From the cell containing the given text, extract its center point as [X, Y] coordinate. 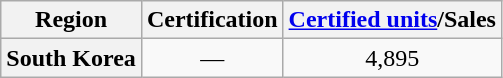
Certification [212, 20]
Certified units/Sales [392, 20]
4,895 [392, 58]
— [212, 58]
Region [72, 20]
South Korea [72, 58]
